Output the [x, y] coordinate of the center of the cell containing the given text.  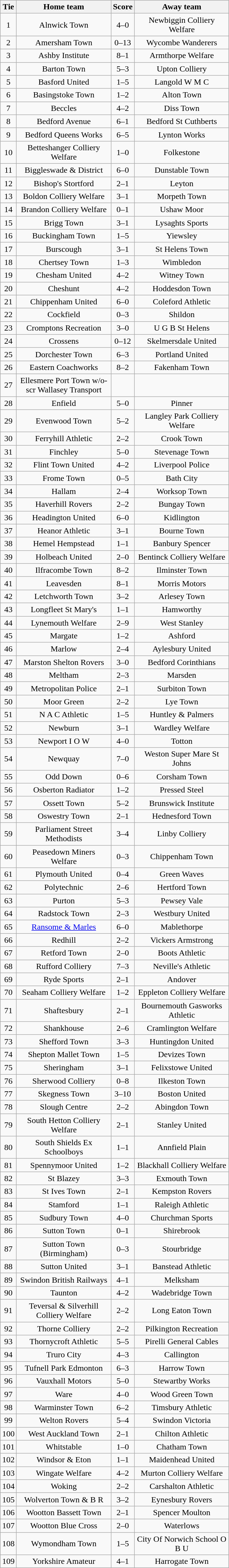
Kidlington [182, 517]
2 [8, 42]
24 [8, 341]
Pinner [182, 403]
Odd Down [64, 777]
St Helens Town [182, 249]
N A C Athletic [64, 715]
30 [8, 439]
0–5 [123, 478]
Sherwood Colliery [64, 1081]
Surbiton Town [182, 688]
Bournemouth Gasworks Athletic [182, 1010]
Murton Colliery Welfare [182, 1473]
17 [8, 249]
Metropolitan Police [64, 688]
Upton Colliery [182, 69]
Hertford Town [182, 887]
Cromptons Recreation [64, 328]
Shirebrook [182, 1231]
14 [8, 210]
Hallam [64, 491]
Shankhouse [64, 1028]
Home team [64, 7]
West Stanley [182, 623]
Wymondham Town [64, 1543]
Bishop's Stortford [64, 183]
19 [8, 275]
Bourne Town [182, 531]
Stewartby Works [182, 1381]
84 [8, 1205]
29 [8, 421]
Wardley Welfare [182, 728]
Moor Green [64, 702]
Longfleet St Mary's [64, 609]
Heanor Athletic [64, 531]
67 [8, 953]
Wadebridge Town [182, 1293]
Arlesey Town [182, 596]
West Auckland Town [64, 1434]
Rufford Colliery [64, 966]
Langley Park Colliery Welfare [182, 421]
10 [8, 152]
Hednesford Town [182, 816]
Skelmersdale United [182, 341]
Vickers Armstrong [182, 940]
44 [8, 623]
Leyton [182, 183]
Bedford St Cuthberts [182, 121]
Spennymoor United [64, 1165]
Welton Rovers [64, 1420]
26 [8, 367]
1 [8, 25]
11 [8, 170]
87 [8, 1248]
2–9 [123, 623]
31 [8, 452]
7–3 [123, 966]
Sheringham [64, 1067]
7 [8, 108]
25 [8, 354]
Marston Shelton Rovers [64, 662]
Kempston Rovers [182, 1191]
Sutton United [64, 1266]
Diss Town [182, 108]
28 [8, 403]
Ilkeston Town [182, 1081]
Wycombe Wanderers [182, 42]
Stevenage Town [182, 452]
Thornycroft Athletic [64, 1342]
0–12 [123, 341]
South Shields Ex Schoolboys [64, 1148]
15 [8, 223]
St Blazey [64, 1178]
48 [8, 675]
Bath City [182, 478]
Totton [182, 741]
63 [8, 901]
Timsbury Athletic [182, 1407]
Ware [64, 1394]
107 [8, 1526]
Redhill [64, 940]
76 [8, 1081]
86 [8, 1231]
Chertsey Town [64, 262]
20 [8, 288]
Basford United [64, 82]
51 [8, 715]
Waterlows [182, 1526]
Ilfracombe Town [64, 570]
35 [8, 504]
Bentinck Colliery Welfare [182, 557]
Headington United [64, 517]
Betteshanger Colliery Welfare [64, 152]
50 [8, 702]
St Ives Town [64, 1191]
Westbury United [182, 914]
Newquay [64, 759]
57 [8, 803]
Langold W M C [182, 82]
Sutton Town (Birmingham) [64, 1248]
0–8 [123, 1081]
104 [8, 1486]
Finchley [64, 452]
Long Eaton Town [182, 1311]
6–5 [123, 134]
38 [8, 544]
Morris Motors [182, 583]
Bungay Town [182, 504]
Away team [182, 7]
7–0 [123, 759]
Stamford [64, 1205]
Skegness Town [64, 1094]
74 [8, 1054]
Taunton [64, 1293]
0–4 [123, 874]
South Hetton Colliery Welfare [64, 1125]
Portland United [182, 354]
Alnwick Town [64, 25]
Banstead Athletic [182, 1266]
Whitstable [64, 1447]
Score [123, 7]
Flint Town United [64, 465]
72 [8, 1028]
Harrow Town [182, 1368]
Boldon Colliery Welfare [64, 197]
60 [8, 856]
80 [8, 1148]
101 [8, 1447]
Marsden [182, 675]
105 [8, 1499]
Pirelli General Cables [182, 1342]
34 [8, 491]
Purton [64, 901]
Chatham Town [182, 1447]
Shefford Town [64, 1041]
Bedford Queens Works [64, 134]
33 [8, 478]
Wolverton Town & B R [64, 1499]
Peasedown Miners Welfare [64, 856]
Warminster Town [64, 1407]
Ashby Institute [64, 56]
18 [8, 262]
Felixstowe United [182, 1067]
Fakenham Town [182, 367]
Melksham [182, 1280]
61 [8, 874]
42 [8, 596]
Folkestone [182, 152]
Stanley United [182, 1125]
Lynemouth Welfare [64, 623]
Truro City [64, 1355]
Shepton Mallet Town [64, 1054]
Maidenhead United [182, 1460]
108 [8, 1543]
Carshalton Athletic [182, 1486]
Morpeth Town [182, 197]
12 [8, 183]
66 [8, 940]
62 [8, 887]
Thorne Colliery [64, 1328]
Ashford [182, 636]
5–4 [123, 1420]
Aylesbury United [182, 649]
Buckingham Town [64, 236]
58 [8, 816]
Newbiggin Colliery Welfare [182, 25]
Exmouth Town [182, 1178]
Basingstoke Town [64, 95]
Raleigh Athletic [182, 1205]
Lysaghts Sports [182, 223]
Corsham Town [182, 777]
106 [8, 1512]
Linby Colliery [182, 834]
54 [8, 759]
Churchman Sports [182, 1218]
Tie [8, 7]
Slough Centre [64, 1107]
79 [8, 1125]
Bedford Corinthians [182, 662]
6 [8, 95]
53 [8, 741]
13 [8, 197]
Boots Athletic [182, 953]
40 [8, 570]
Weston Super Mare St Johns [182, 759]
75 [8, 1067]
0–13 [123, 42]
Ferryhill Athletic [64, 439]
8 [8, 121]
Meltham [64, 675]
Hoddesdon Town [182, 288]
Oswestry Town [64, 816]
Parliament Street Methodists [64, 834]
Cheshunt [64, 288]
Ellesmere Port Town w/o-scr Wallasey Transport [64, 385]
3–10 [123, 1094]
Pewsey Vale [182, 901]
Blackhall Colliery Welfare [182, 1165]
Enfield [64, 403]
23 [8, 328]
Neville's Athletic [182, 966]
Wootton Blue Cross [64, 1526]
Letchworth Town [64, 596]
45 [8, 636]
91 [8, 1311]
43 [8, 609]
Chippenham United [64, 302]
Yorkshire Amateur [64, 1561]
4–3 [123, 1355]
78 [8, 1107]
47 [8, 662]
1–3 [123, 262]
83 [8, 1191]
Seaham Colliery Welfare [64, 992]
Radstock Town [64, 914]
90 [8, 1293]
Crossens [64, 341]
56 [8, 790]
Ossett Town [64, 803]
49 [8, 688]
Chesham United [64, 275]
102 [8, 1460]
Shaftesbury [64, 1010]
Yiewsley [182, 236]
77 [8, 1094]
55 [8, 777]
Plymouth United [64, 874]
Chilton Athletic [182, 1434]
37 [8, 531]
Haverhill Rovers [64, 504]
Hemel Hempstead [64, 544]
Wimbledon [182, 262]
3–4 [123, 834]
Eastern Coachworks [64, 367]
Annfield Plain [182, 1148]
Marlow [64, 649]
96 [8, 1381]
Brigg Town [64, 223]
99 [8, 1420]
Vauxhall Motors [64, 1381]
Andover [182, 979]
52 [8, 728]
Spencer Moulton [182, 1512]
Huntingdon United [182, 1041]
6–1 [123, 121]
Barton Town [64, 69]
3 [8, 56]
Cockfield [64, 315]
Liverpool Police [182, 465]
9 [8, 134]
Tufnell Park Edmonton [64, 1368]
Woking [64, 1486]
Sudbury Town [64, 1218]
Ilminster Town [182, 570]
Eppleton Colliery Welfare [182, 992]
Beccles [64, 108]
46 [8, 649]
27 [8, 385]
92 [8, 1328]
Evenwood Town [64, 421]
Margate [64, 636]
73 [8, 1041]
Wootton Bassett Town [64, 1512]
Swindon Victoria [182, 1420]
Teversal & Silverhill Colliery Welfare [64, 1311]
Leavesden [64, 583]
Lynton Works [182, 134]
85 [8, 1218]
Ushaw Moor [182, 210]
Biggleswade & District [64, 170]
Frome Town [64, 478]
Ransome & Marles [64, 927]
Shildon [182, 315]
Ryde Sports [64, 979]
109 [8, 1561]
97 [8, 1394]
Wood Green Town [182, 1394]
Brunswick Institute [182, 803]
68 [8, 966]
Lye Town [182, 702]
70 [8, 992]
5–5 [123, 1342]
5 [8, 82]
Wingate Welfare [64, 1473]
Eynesbury Rovers [182, 1499]
32 [8, 465]
65 [8, 927]
Amersham Town [64, 42]
Mablethorpe [182, 927]
Cramlington Welfare [182, 1028]
Hamworthy [182, 609]
Callington [182, 1355]
Alton Town [182, 95]
Dunstable Town [182, 170]
Banbury Spencer [182, 544]
Windsor & Eton [64, 1460]
100 [8, 1434]
Abingdon Town [182, 1107]
6–2 [123, 1407]
Swindon British Railways [64, 1280]
City Of Norwich School O B U [182, 1543]
41 [8, 583]
Sutton Town [64, 1231]
Polytechnic [64, 887]
95 [8, 1368]
Crook Town [182, 439]
0–6 [123, 777]
Worksop Town [182, 491]
Harrogate Town [182, 1561]
Chippenham Town [182, 856]
Pilkington Recreation [182, 1328]
22 [8, 315]
Newport I O W [64, 741]
21 [8, 302]
Coleford Athletic [182, 302]
Armthorpe Welfare [182, 56]
Bedford Avenue [64, 121]
64 [8, 914]
Green Waves [182, 874]
Retford Town [64, 953]
82 [8, 1178]
Holbeach United [64, 557]
71 [8, 1010]
Osberton Radiator [64, 790]
Devizes Town [182, 1054]
Burscough [64, 249]
81 [8, 1165]
103 [8, 1473]
98 [8, 1407]
39 [8, 557]
Huntley & Palmers [182, 715]
Dorchester Town [64, 354]
Boston United [182, 1094]
Newburn [64, 728]
69 [8, 979]
Witney Town [182, 275]
Pressed Steel [182, 790]
U G B St Helens [182, 328]
16 [8, 236]
4 [8, 69]
Brandon Colliery Welfare [64, 210]
59 [8, 834]
89 [8, 1280]
94 [8, 1355]
Stourbridge [182, 1248]
36 [8, 517]
88 [8, 1266]
93 [8, 1342]
